Identify which cell holds the provided text, then report its [x, y] central coordinate. 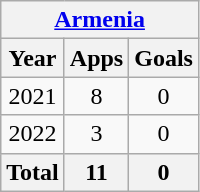
Year [33, 58]
2022 [33, 134]
8 [96, 96]
Goals [164, 58]
11 [96, 172]
2021 [33, 96]
Armenia [100, 20]
3 [96, 134]
Apps [96, 58]
Total [33, 172]
